Search for the cell housing the specified text and yield its (X, Y) center coordinate. 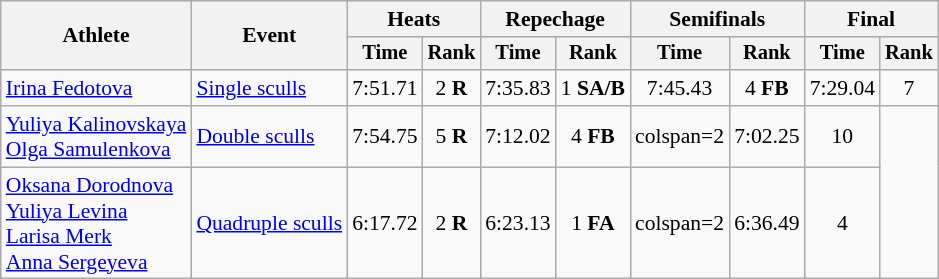
Semifinals (718, 19)
Single sculls (269, 88)
7:29.04 (842, 88)
7 (909, 88)
Heats (414, 19)
10 (842, 136)
7:45.43 (680, 88)
Event (269, 36)
Oksana DorodnovaYuliya LevinaLarisa MerkAnna Sergeyeva (96, 223)
1 SA/B (593, 88)
Athlete (96, 36)
4 (842, 223)
Final (872, 19)
7:51.71 (384, 88)
5 R (452, 136)
Repechage (555, 19)
Yuliya KalinovskayaOlga Samulenkova (96, 136)
6:36.49 (766, 223)
Double sculls (269, 136)
6:17.72 (384, 223)
Quadruple sculls (269, 223)
1 FA (593, 223)
7:54.75 (384, 136)
Irina Fedotova (96, 88)
7:02.25 (766, 136)
6:23.13 (518, 223)
7:35.83 (518, 88)
7:12.02 (518, 136)
